Provide the (x, y) coordinate of the cell's center where the given text is located.  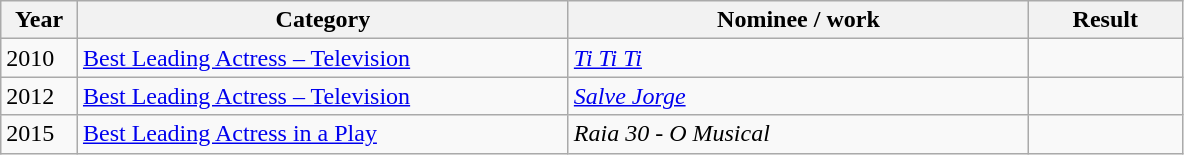
Nominee / work (798, 20)
Ti Ti Ti (798, 58)
2012 (40, 96)
Salve Jorge (798, 96)
Category (322, 20)
Year (40, 20)
Best Leading Actress in a Play (322, 134)
2015 (40, 134)
Result (1106, 20)
2010 (40, 58)
Raia 30 - O Musical (798, 134)
